Search for the cell housing the specified text and yield its [x, y] center coordinate. 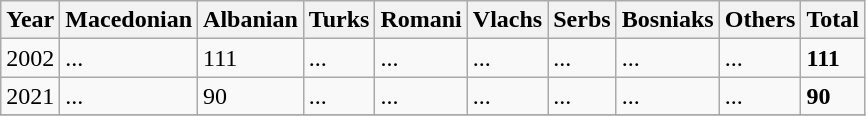
Serbs [582, 20]
Year [30, 20]
Romani [421, 20]
2002 [30, 58]
2021 [30, 96]
Macedonian [129, 20]
Vlachs [507, 20]
Albanian [251, 20]
Bosniaks [668, 20]
Total [833, 20]
Turks [339, 20]
Others [760, 20]
